Return (x, y) of the center of cell containing provided text 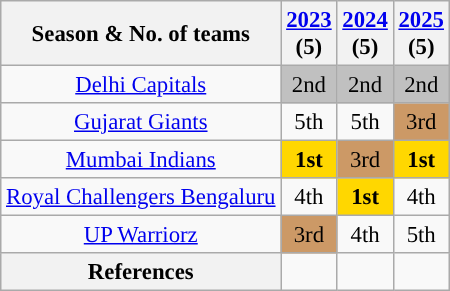
Mumbai Indians (141, 160)
Season & No. of teams (141, 34)
References (141, 272)
UP Warriorz (141, 235)
2023(5) (309, 34)
2025(5) (421, 34)
Gujarat Giants (141, 122)
2024(5) (365, 34)
Delhi Capitals (141, 84)
Royal Challengers Bengaluru (141, 197)
